Identify which cell holds the provided text, then report its [X, Y] central coordinate. 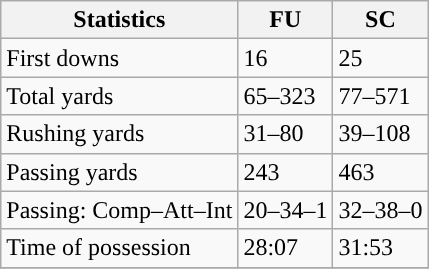
25 [380, 58]
31–80 [286, 134]
Rushing yards [120, 134]
First downs [120, 58]
Statistics [120, 20]
243 [286, 172]
20–34–1 [286, 210]
16 [286, 58]
Passing: Comp–Att–Int [120, 210]
Total yards [120, 96]
Time of possession [120, 248]
463 [380, 172]
65–323 [286, 96]
32–38–0 [380, 210]
Passing yards [120, 172]
39–108 [380, 134]
31:53 [380, 248]
FU [286, 20]
77–571 [380, 96]
28:07 [286, 248]
SC [380, 20]
